Search for the cell housing the specified text and yield its (x, y) center coordinate. 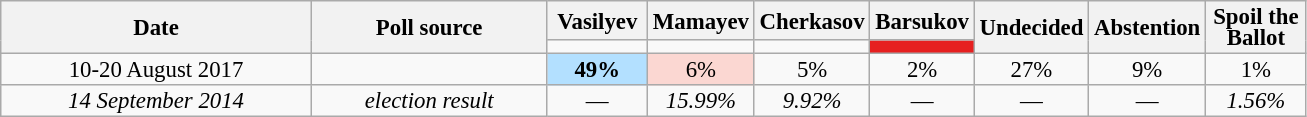
Spoil the Ballot (1256, 28)
14 September 2014 (156, 101)
10-20 August 2017 (156, 70)
1% (1256, 70)
election result (429, 101)
Mamayev (702, 20)
27% (1031, 70)
Cherkasov (812, 20)
Barsukov (922, 20)
Date (156, 28)
9.92% (812, 101)
15.99% (702, 101)
6% (702, 70)
2% (922, 70)
Undecided (1031, 28)
1.56% (1256, 101)
9% (1148, 70)
Poll source (429, 28)
5% (812, 70)
Vasilyev (598, 20)
Abstention (1148, 28)
49% (598, 70)
